Locate the cell with the specified text and output its [x, y] center coordinate. 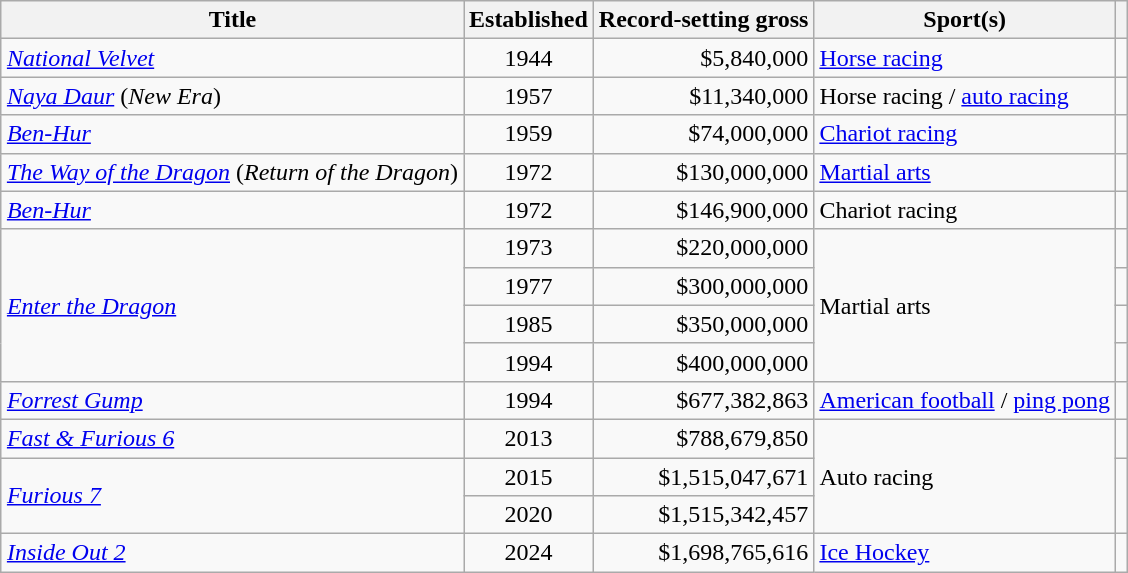
$1,698,765,616 [704, 553]
1957 [529, 96]
Established [529, 20]
National Velvet [232, 58]
Horse racing [965, 58]
$400,000,000 [704, 362]
Sport(s) [965, 20]
1973 [529, 248]
1959 [529, 134]
Forrest Gump [232, 400]
Ice Hockey [965, 553]
Furious 7 [232, 496]
2015 [529, 477]
$5,840,000 [704, 58]
$677,382,863 [704, 400]
$74,000,000 [704, 134]
$788,679,850 [704, 438]
$300,000,000 [704, 286]
1985 [529, 324]
Horse racing / auto racing [965, 96]
$1,515,342,457 [704, 515]
Inside Out 2 [232, 553]
Auto racing [965, 476]
Naya Daur (New Era) [232, 96]
Title [232, 20]
$130,000,000 [704, 172]
2024 [529, 553]
1977 [529, 286]
2020 [529, 515]
$146,900,000 [704, 210]
$220,000,000 [704, 248]
$350,000,000 [704, 324]
$1,515,047,671 [704, 477]
Fast & Furious 6 [232, 438]
American football / ping pong [965, 400]
$11,340,000 [704, 96]
1944 [529, 58]
Record-setting gross [704, 20]
Enter the Dragon [232, 305]
2013 [529, 438]
The Way of the Dragon (Return of the Dragon) [232, 172]
